Search for the cell housing the specified text and yield its [x, y] center coordinate. 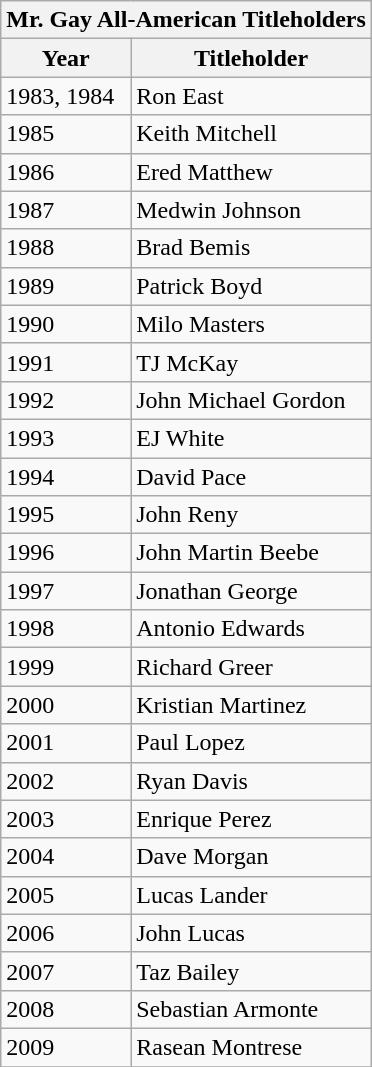
John Reny [252, 515]
1995 [66, 515]
2006 [66, 933]
Sebastian Armonte [252, 1009]
1999 [66, 667]
1996 [66, 553]
1988 [66, 248]
1983, 1984 [66, 96]
EJ White [252, 438]
Keith Mitchell [252, 134]
Rasean Montrese [252, 1047]
2008 [66, 1009]
2001 [66, 743]
Brad Bemis [252, 248]
1987 [66, 210]
Dave Morgan [252, 857]
John Martin Beebe [252, 553]
Ered Matthew [252, 172]
1985 [66, 134]
1989 [66, 286]
2004 [66, 857]
2007 [66, 971]
John Lucas [252, 933]
TJ McKay [252, 362]
2003 [66, 819]
Paul Lopez [252, 743]
Richard Greer [252, 667]
Year [66, 58]
Medwin Johnson [252, 210]
2009 [66, 1047]
1993 [66, 438]
2005 [66, 895]
2002 [66, 781]
1994 [66, 477]
1991 [66, 362]
John Michael Gordon [252, 400]
1992 [66, 400]
Kristian Martinez [252, 705]
Antonio Edwards [252, 629]
Ron East [252, 96]
1990 [66, 324]
Titleholder [252, 58]
2000 [66, 705]
1997 [66, 591]
1986 [66, 172]
Mr. Gay All-American Titleholders [186, 20]
Ryan Davis [252, 781]
Milo Masters [252, 324]
Patrick Boyd [252, 286]
Enrique Perez [252, 819]
Taz Bailey [252, 971]
Lucas Lander [252, 895]
1998 [66, 629]
David Pace [252, 477]
Jonathan George [252, 591]
